Output the (X, Y) coordinate of the center of the cell containing the given text.  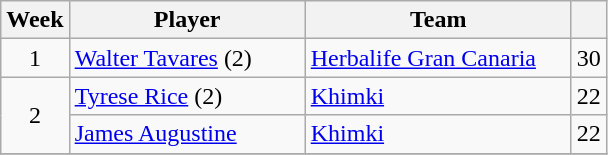
Herbalife Gran Canaria (438, 58)
30 (588, 58)
Tyrese Rice (2) (187, 96)
Team (438, 20)
James Augustine (187, 134)
Walter Tavares (2) (187, 58)
Player (187, 20)
Week (35, 20)
1 (35, 58)
2 (35, 115)
